Return [x, y] of the center of cell containing provided text 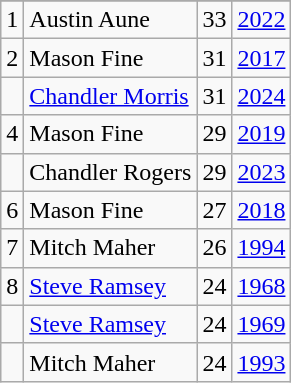
1994 [262, 248]
1969 [262, 324]
1 [12, 20]
33 [214, 20]
Chandler Rogers [110, 172]
2 [12, 58]
27 [214, 210]
2024 [262, 96]
Chandler Morris [110, 96]
26 [214, 248]
2023 [262, 172]
2022 [262, 20]
6 [12, 210]
7 [12, 248]
2018 [262, 210]
2019 [262, 134]
1968 [262, 286]
1993 [262, 362]
4 [12, 134]
Austin Aune [110, 20]
2017 [262, 58]
8 [12, 286]
